Locate the cell with the specified text and output its (X, Y) center coordinate. 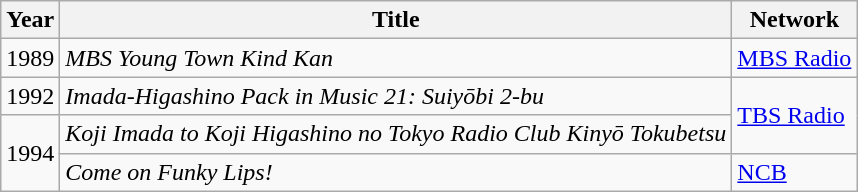
1994 (30, 153)
NCB (794, 172)
Imada-Higashino Pack in Music 21: Suiyōbi 2-bu (396, 96)
1992 (30, 96)
TBS Radio (794, 115)
1989 (30, 58)
Title (396, 20)
MBS Radio (794, 58)
MBS Young Town Kind Kan (396, 58)
Network (794, 20)
Come on Funky Lips! (396, 172)
Koji Imada to Koji Higashino no Tokyo Radio Club Kinyō Tokubetsu (396, 134)
Year (30, 20)
